Provide the (x, y) coordinate of the cell's center where the given text is located.  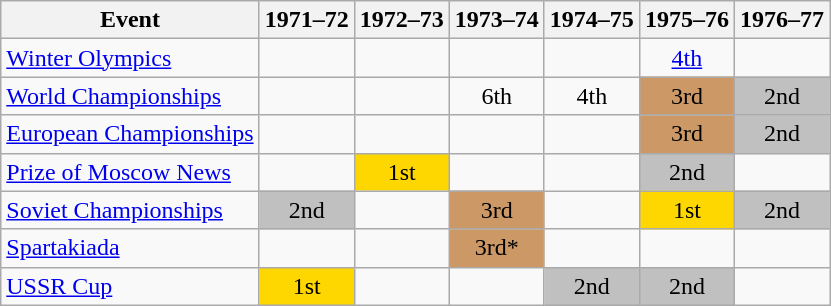
Prize of Moscow News (130, 172)
European Championships (130, 134)
Soviet Championships (130, 210)
Winter Olympics (130, 58)
Spartakiada (130, 248)
1971–72 (306, 20)
1975–76 (686, 20)
1976–77 (782, 20)
Event (130, 20)
USSR Cup (130, 286)
6th (496, 96)
1973–74 (496, 20)
World Championships (130, 96)
1972–73 (402, 20)
3rd* (496, 248)
1974–75 (592, 20)
